Return the [x, y] coordinate for the center point of the cell that contains the specified text.  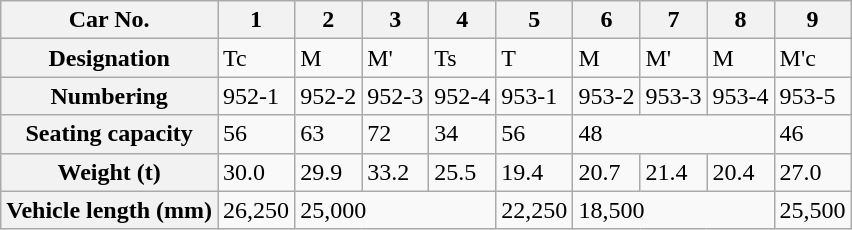
952-1 [256, 96]
6 [606, 20]
26,250 [256, 210]
25,000 [396, 210]
63 [328, 134]
7 [674, 20]
30.0 [256, 172]
1 [256, 20]
953-1 [534, 96]
48 [674, 134]
Car No. [110, 20]
953-2 [606, 96]
22,250 [534, 210]
8 [740, 20]
20.4 [740, 172]
Ts [462, 58]
29.9 [328, 172]
Seating capacity [110, 134]
953-4 [740, 96]
953-5 [812, 96]
72 [396, 134]
3 [396, 20]
T [534, 58]
952-4 [462, 96]
4 [462, 20]
34 [462, 134]
2 [328, 20]
5 [534, 20]
19.4 [534, 172]
952-3 [396, 96]
Weight (t) [110, 172]
Vehicle length (mm) [110, 210]
18,500 [674, 210]
20.7 [606, 172]
46 [812, 134]
Designation [110, 58]
25,500 [812, 210]
25.5 [462, 172]
21.4 [674, 172]
33.2 [396, 172]
Tc [256, 58]
9 [812, 20]
27.0 [812, 172]
Numbering [110, 96]
953-3 [674, 96]
952-2 [328, 96]
M'c [812, 58]
